Search for the cell housing the specified text and yield its (X, Y) center coordinate. 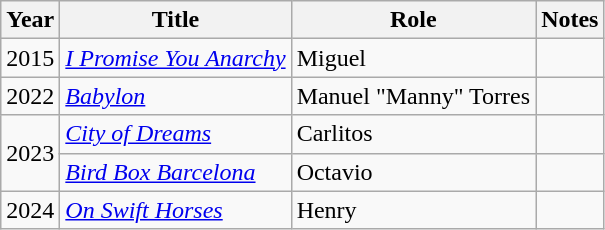
Year (30, 20)
I Promise You Anarchy (176, 58)
2015 (30, 58)
Title (176, 20)
2024 (30, 210)
Carlitos (413, 134)
Henry (413, 210)
2023 (30, 153)
Miguel (413, 58)
Octavio (413, 172)
Babylon (176, 96)
On Swift Horses (176, 210)
Bird Box Barcelona (176, 172)
Manuel "Manny" Torres (413, 96)
Role (413, 20)
2022 (30, 96)
Notes (570, 20)
City of Dreams (176, 134)
